Find where the given text appears and provide that cell's center as (x, y) coordinate. 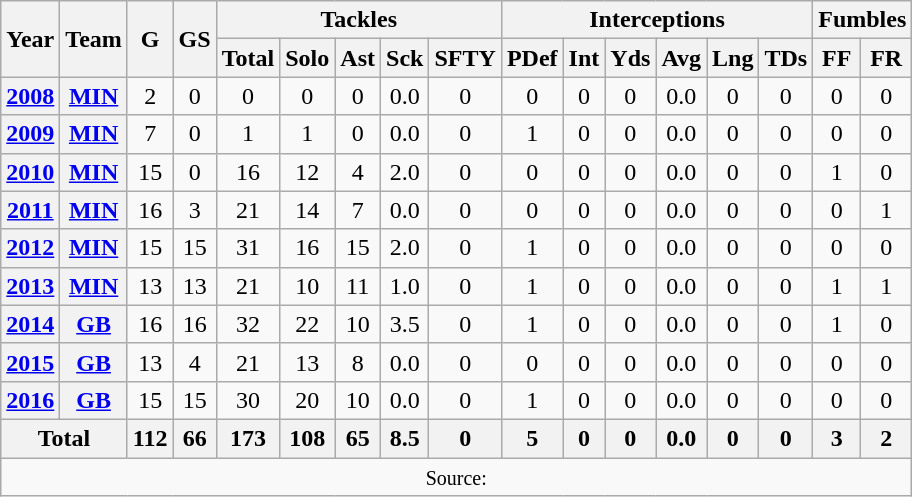
Int (584, 58)
2014 (30, 324)
Fumbles (862, 20)
2016 (30, 400)
2011 (30, 210)
2010 (30, 172)
PDef (532, 58)
Source: (456, 477)
5 (532, 438)
8 (358, 362)
8.5 (405, 438)
1.0 (405, 286)
31 (248, 248)
FR (886, 58)
2012 (30, 248)
Sck (405, 58)
FF (837, 58)
20 (308, 400)
11 (358, 286)
G (150, 39)
65 (358, 438)
Solo (308, 58)
2009 (30, 134)
Ast (358, 58)
Year (30, 39)
2013 (30, 286)
66 (194, 438)
Avg (682, 58)
30 (248, 400)
108 (308, 438)
12 (308, 172)
2015 (30, 362)
Yds (630, 58)
Tackles (358, 20)
112 (150, 438)
Team (94, 39)
GS (194, 39)
TDs (786, 58)
2008 (30, 96)
14 (308, 210)
32 (248, 324)
22 (308, 324)
173 (248, 438)
Lng (733, 58)
SFTY (465, 58)
Interceptions (656, 20)
3.5 (405, 324)
